From the cell containing the given text, extract its center point as [x, y] coordinate. 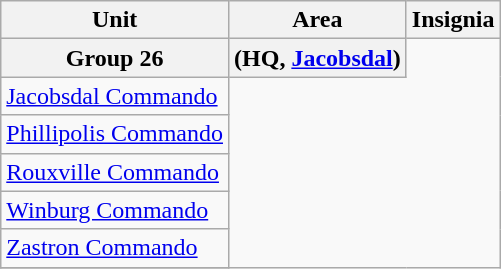
Zastron Commando [115, 248]
Winburg Commando [115, 210]
(HQ, Jacobsdal) [318, 58]
Jacobsdal Commando [115, 96]
Group 26 [115, 58]
Insignia [453, 20]
Unit [115, 20]
Area [318, 20]
Rouxville Commando [115, 172]
Phillipolis Commando [115, 134]
